Determine the [X, Y] coordinate at the center of the cell enclosing the given text.  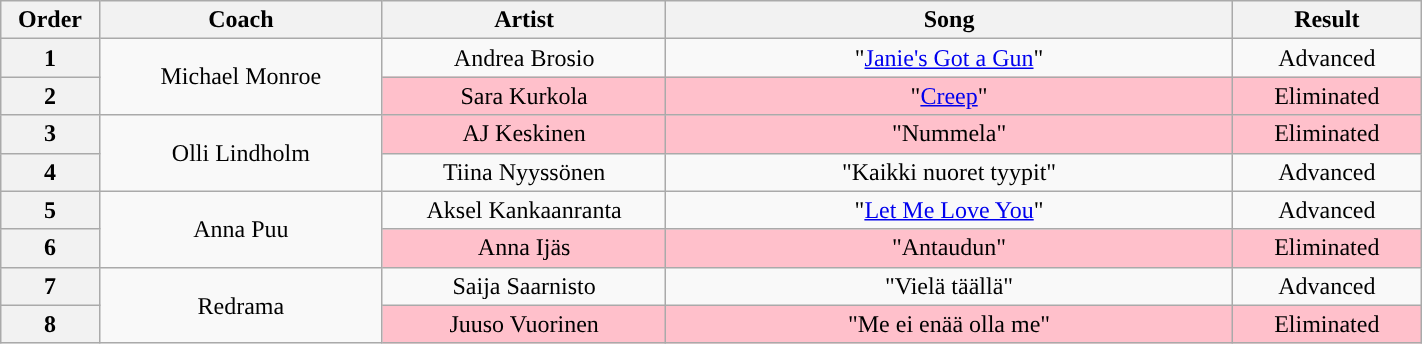
AJ Keskinen [524, 134]
Juuso Vuorinen [524, 324]
"Janie's Got a Gun" [950, 58]
Tiina Nyyssönen [524, 172]
Anna Ijäs [524, 248]
Andrea Brosio [524, 58]
Michael Monroe [240, 77]
Coach [240, 20]
Sara Kurkola [524, 96]
2 [50, 96]
"Vielä täällä" [950, 286]
"Me ei enää olla me" [950, 324]
Anna Puu [240, 229]
"Nummela" [950, 134]
4 [50, 172]
Redrama [240, 305]
"Creep" [950, 96]
"Kaikki nuoret tyypit" [950, 172]
7 [50, 286]
1 [50, 58]
Order [50, 20]
"Let Me Love You" [950, 210]
Song [950, 20]
Result [1326, 20]
3 [50, 134]
Aksel Kankaanranta [524, 210]
"Antaudun" [950, 248]
6 [50, 248]
Olli Lindholm [240, 153]
Artist [524, 20]
5 [50, 210]
8 [50, 324]
Saija Saarnisto [524, 286]
